Locate the cell with the specified text and output its (x, y) center coordinate. 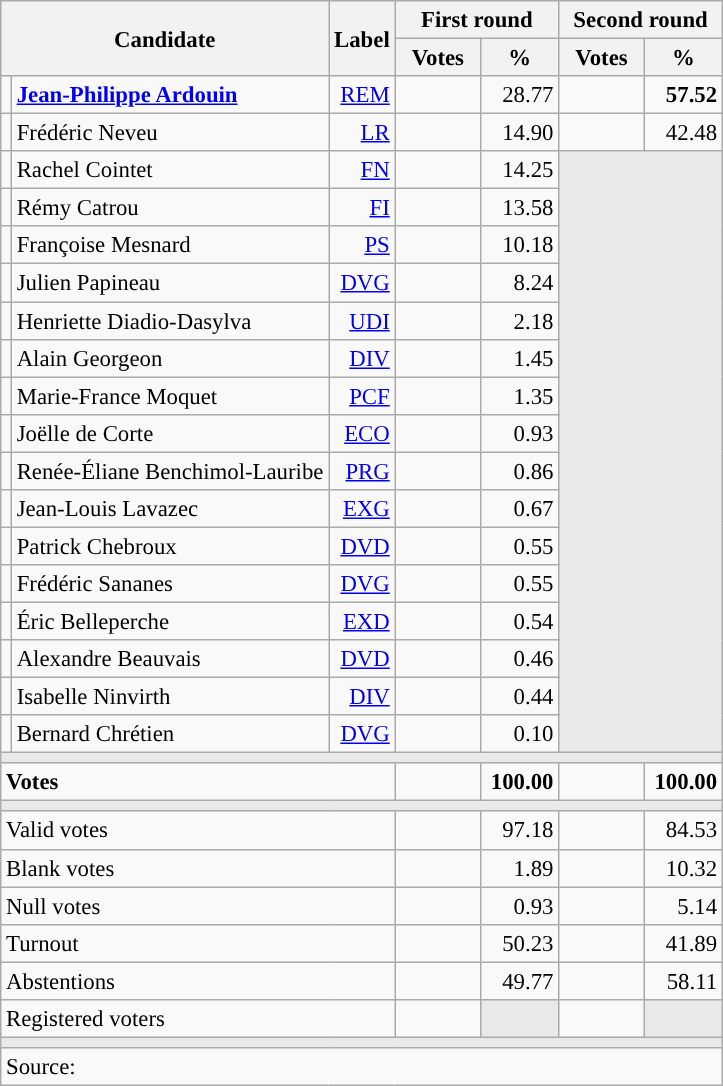
49.77 (520, 981)
UDI (362, 321)
PS (362, 245)
1.35 (520, 396)
First round (477, 20)
0.67 (520, 509)
Patrick Chebroux (170, 546)
Valid votes (198, 831)
Candidate (165, 38)
EXD (362, 621)
1.89 (520, 868)
Éric Belleperche (170, 621)
ECO (362, 433)
Alexandre Beauvais (170, 659)
5.14 (683, 906)
14.25 (520, 170)
Second round (641, 20)
10.18 (520, 245)
0.86 (520, 471)
Registered voters (198, 1019)
42.48 (683, 133)
97.18 (520, 831)
Alain Georgeon (170, 358)
Henriette Diadio-Dasylva (170, 321)
13.58 (520, 208)
Null votes (198, 906)
PCF (362, 396)
Abstentions (198, 981)
Label (362, 38)
1.45 (520, 358)
57.52 (683, 95)
Source: (362, 1067)
2.18 (520, 321)
Françoise Mesnard (170, 245)
Joëlle de Corte (170, 433)
14.90 (520, 133)
Blank votes (198, 868)
Frédéric Sananes (170, 584)
50.23 (520, 943)
Marie-France Moquet (170, 396)
Bernard Chrétien (170, 734)
0.10 (520, 734)
10.32 (683, 868)
EXG (362, 509)
FI (362, 208)
FN (362, 170)
Julien Papineau (170, 283)
REM (362, 95)
0.54 (520, 621)
28.77 (520, 95)
Isabelle Ninvirth (170, 697)
Jean-Philippe Ardouin (170, 95)
58.11 (683, 981)
84.53 (683, 831)
41.89 (683, 943)
Jean-Louis Lavazec (170, 509)
Turnout (198, 943)
8.24 (520, 283)
Frédéric Neveu (170, 133)
0.46 (520, 659)
0.44 (520, 697)
PRG (362, 471)
Renée-Éliane Benchimol-Lauribe (170, 471)
Rémy Catrou (170, 208)
Rachel Cointet (170, 170)
LR (362, 133)
